Scan for the cell matching the given text and deliver its [x, y] coordinate at center. 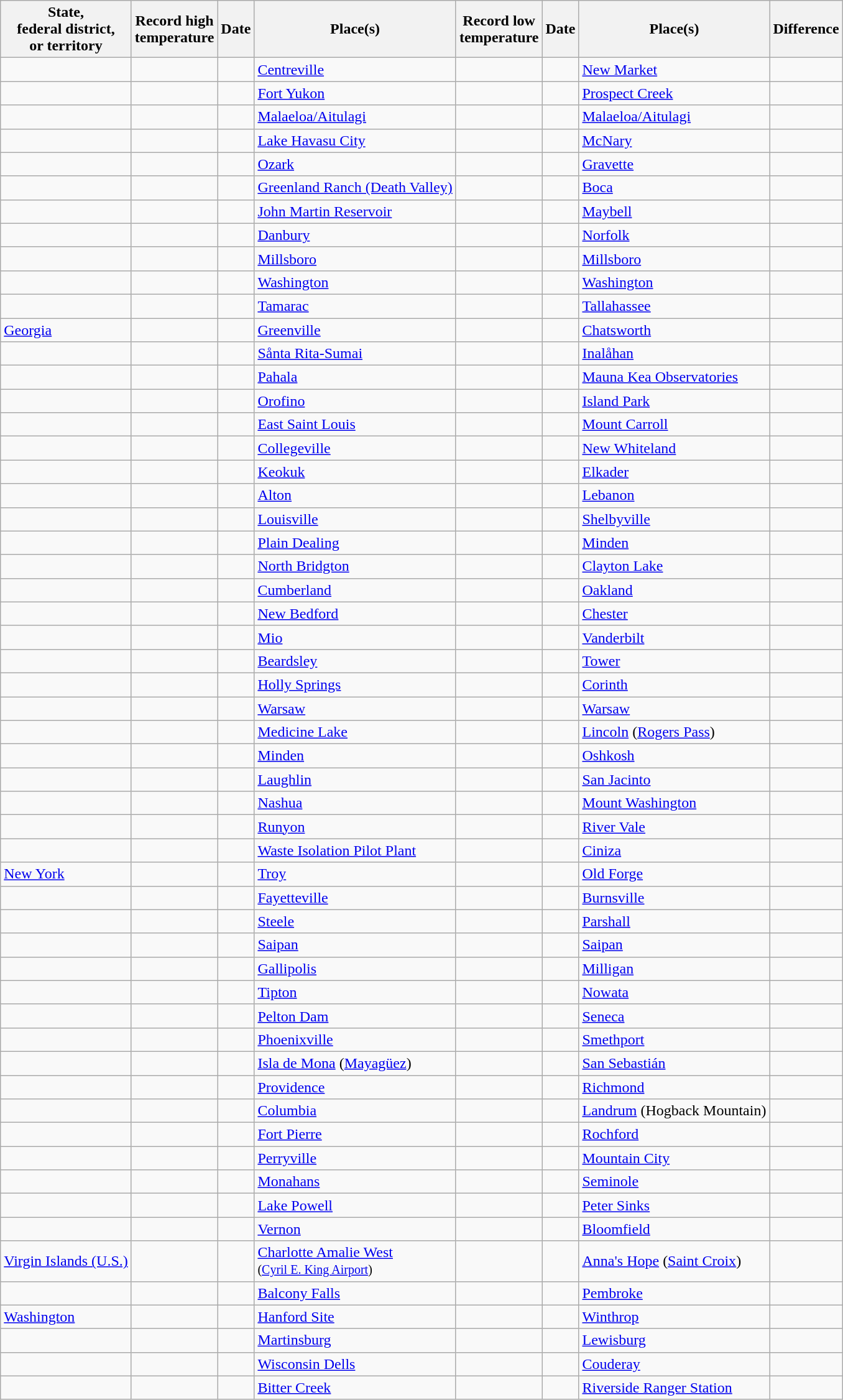
Martinsburg [355, 1340]
Runyon [355, 827]
Tower [674, 661]
Tipton [355, 992]
Record high temperature [174, 29]
River Vale [674, 827]
Mount Carroll [674, 425]
Winthrop [674, 1317]
Pelton Dam [355, 1016]
Greenland Ranch (Death Valley) [355, 188]
Island Park [674, 401]
Peter Sinks [674, 1205]
Shelbyville [674, 519]
Steele [355, 921]
Holly Springs [355, 684]
Record low temperature [499, 29]
Sånta Rita-Sumai [355, 354]
Couderay [674, 1364]
Mountain City [674, 1158]
Norfolk [674, 235]
Mio [355, 637]
Isla de Mona (Mayagüez) [355, 1063]
Fort Yukon [355, 93]
Maybell [674, 211]
Gravette [674, 164]
State,federal district,or territory [66, 29]
John Martin Reservoir [355, 211]
Lebanon [674, 495]
Providence [355, 1087]
Fort Pierre [355, 1135]
Phoenixville [355, 1039]
Landrum (Hogback Mountain) [674, 1111]
New Whiteland [674, 448]
Centreville [355, 70]
Lincoln (Rogers Pass) [674, 732]
Lake Powell [355, 1205]
Tamarac [355, 306]
Keokuk [355, 472]
Seminole [674, 1182]
Smethport [674, 1039]
New Bedford [355, 614]
Columbia [355, 1111]
Riverside Ranger Station [674, 1388]
Lake Havasu City [355, 140]
Parshall [674, 921]
Pembroke [674, 1293]
Prospect Creek [674, 93]
Vanderbilt [674, 637]
Wisconsin Dells [355, 1364]
Bitter Creek [355, 1388]
Hanford Site [355, 1317]
Difference [806, 29]
Perryville [355, 1158]
Louisville [355, 519]
Plain Dealing [355, 543]
Monahans [355, 1182]
Collegeville [355, 448]
McNary [674, 140]
Troy [355, 874]
Greenville [355, 330]
New Market [674, 70]
Chester [674, 614]
Burnsville [674, 898]
Pahala [355, 377]
San Jacinto [674, 780]
Richmond [674, 1087]
Balcony Falls [355, 1293]
Elkader [674, 472]
Boca [674, 188]
Anna's Hope (Saint Croix) [674, 1261]
Waste Isolation Pilot Plant [355, 850]
Charlotte Amalie West(Cyril E. King Airport) [355, 1261]
Medicine Lake [355, 732]
Beardsley [355, 661]
Virgin Islands (U.S.) [66, 1261]
Lewisburg [674, 1340]
Georgia [66, 330]
New York [66, 874]
Chatsworth [674, 330]
Fayetteville [355, 898]
Ciniza [674, 850]
Oakland [674, 590]
Tallahassee [674, 306]
Cumberland [355, 590]
Mount Washington [674, 803]
Old Forge [674, 874]
Bloomfield [674, 1229]
Clayton Lake [674, 566]
East Saint Louis [355, 425]
San Sebastián [674, 1063]
Rochford [674, 1135]
Milligan [674, 969]
Seneca [674, 1016]
Laughlin [355, 780]
Ozark [355, 164]
Gallipolis [355, 969]
North Bridgton [355, 566]
Nashua [355, 803]
Orofino [355, 401]
Oshkosh [674, 756]
Nowata [674, 992]
Corinth [674, 684]
Danbury [355, 235]
Alton [355, 495]
Inalåhan [674, 354]
Vernon [355, 1229]
Mauna Kea Observatories [674, 377]
